Locate the cell with the specified text and output its (x, y) center coordinate. 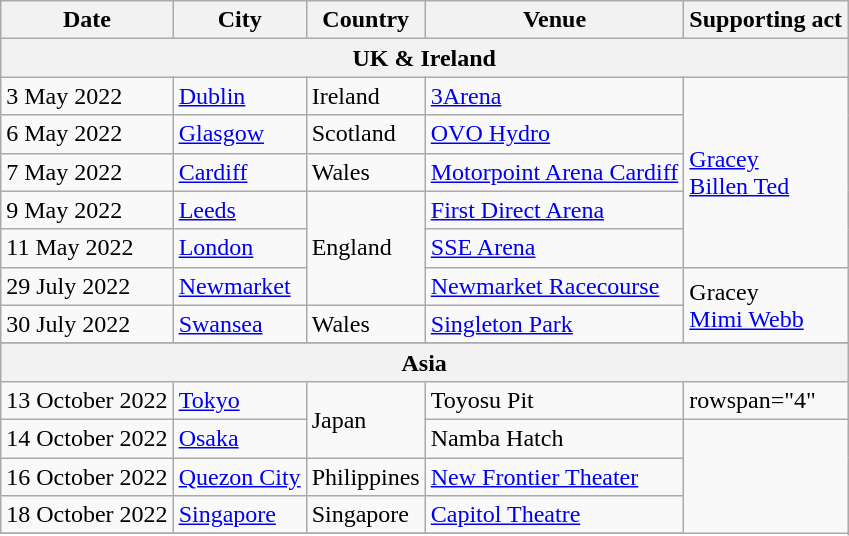
16 October 2022 (87, 477)
OVO Hydro (554, 134)
3 May 2022 (87, 96)
New Frontier Theater (554, 477)
Philippines (366, 477)
Capitol Theatre (554, 515)
Swansea (240, 324)
First Direct Arena (554, 210)
29 July 2022 (87, 286)
rowspan="4" (766, 400)
9 May 2022 (87, 210)
Scotland (366, 134)
13 October 2022 (87, 400)
UK & Ireland (424, 58)
GraceyBillen Ted (766, 172)
Newmarket (240, 286)
Cardiff (240, 172)
30 July 2022 (87, 324)
Venue (554, 20)
Asia (424, 362)
SSE Arena (554, 248)
3Arena (554, 96)
14 October 2022 (87, 438)
6 May 2022 (87, 134)
Ireland (366, 96)
Motorpoint Arena Cardiff (554, 172)
England (366, 248)
City (240, 20)
Dublin (240, 96)
Japan (366, 419)
Supporting act (766, 20)
18 October 2022 (87, 515)
Glasgow (240, 134)
Namba Hatch (554, 438)
11 May 2022 (87, 248)
GraceyMimi Webb (766, 305)
Newmarket Racecourse (554, 286)
Country (366, 20)
7 May 2022 (87, 172)
Leeds (240, 210)
Tokyo (240, 400)
Toyosu Pit (554, 400)
London (240, 248)
Osaka (240, 438)
Singleton Park (554, 324)
Quezon City (240, 477)
Date (87, 20)
